Return the (X, Y) coordinate for the center point of the cell that contains the specified text.  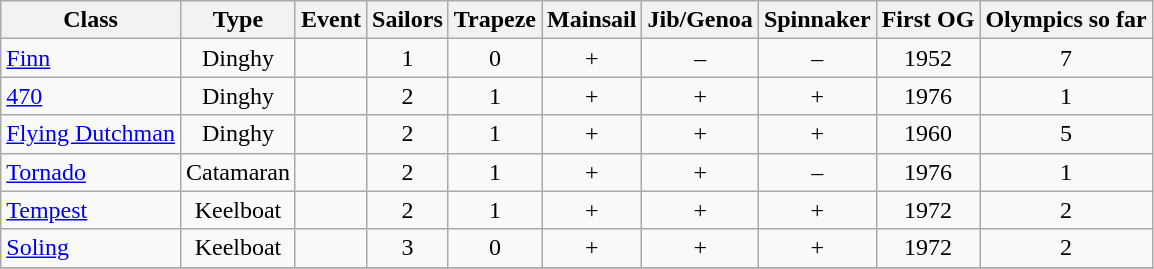
7 (1066, 58)
First OG (928, 20)
Tornado (91, 172)
Catamaran (238, 172)
1960 (928, 134)
Class (91, 20)
1952 (928, 58)
Jib/Genoa (700, 20)
470 (91, 96)
Sailors (408, 20)
Event (330, 20)
Type (238, 20)
Trapeze (494, 20)
Spinnaker (817, 20)
Tempest (91, 210)
Olympics so far (1066, 20)
5 (1066, 134)
3 (408, 248)
Soling (91, 248)
Mainsail (592, 20)
Flying Dutchman (91, 134)
Finn (91, 58)
